Pinpoint the cell where the given text exists, returning its [x, y] midpoint coordinate. 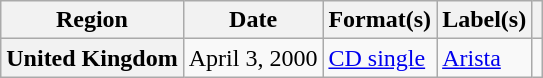
April 3, 2000 [253, 58]
Arista [484, 58]
CD single [380, 58]
Format(s) [380, 20]
Date [253, 20]
Label(s) [484, 20]
United Kingdom [92, 58]
Region [92, 20]
